Extract the (X, Y) coordinate from the center of the cell holding the provided text.  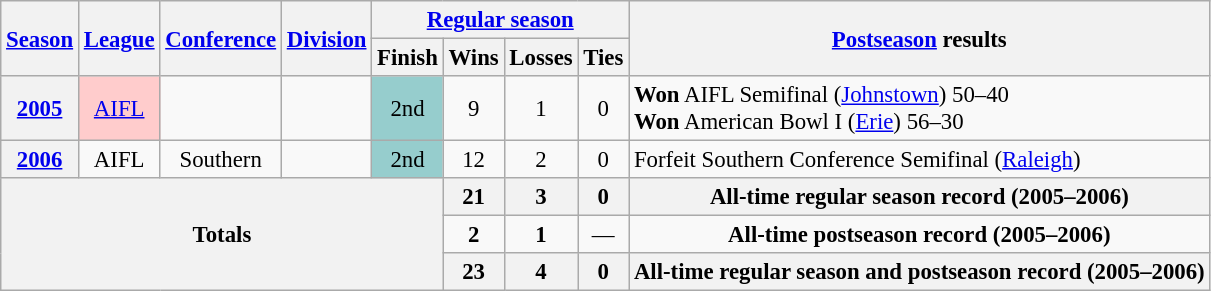
Totals (222, 234)
Ties (604, 58)
All-time regular season record (2005–2006) (920, 197)
Won AIFL Semifinal (Johnstown) 50–40Won American Bowl I (Erie) 56–30 (920, 108)
3 (541, 197)
21 (474, 197)
League (118, 38)
12 (474, 160)
Season (40, 38)
Southern (221, 160)
Postseason results (920, 38)
Forfeit Southern Conference Semifinal (Raleigh) (920, 160)
Losses (541, 58)
— (604, 235)
Regular season (500, 20)
Conference (221, 38)
2006 (40, 160)
2005 (40, 108)
All-time postseason record (2005–2006) (920, 235)
Division (326, 38)
9 (474, 108)
Finish (408, 58)
Wins (474, 58)
